Capture the cell that displays the provided text and extract its (X, Y) central coordinate. 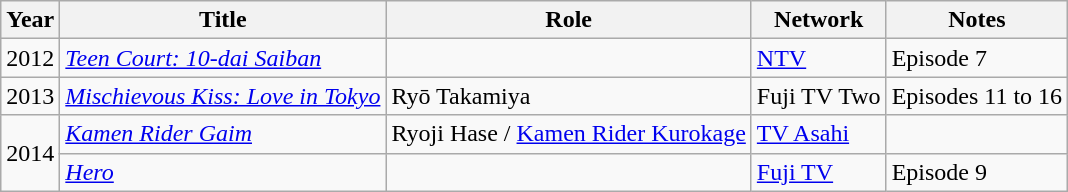
2014 (30, 153)
Fuji TV Two (818, 96)
2013 (30, 96)
Kamen Rider Gaim (223, 134)
2012 (30, 58)
Ryoji Hase / Kamen Rider Kurokage (568, 134)
Mischievous Kiss: Love in Tokyo (223, 96)
Ryō Takamiya (568, 96)
Episodes 11 to 16 (977, 96)
NTV (818, 58)
Notes (977, 20)
Role (568, 20)
Year (30, 20)
Teen Court: 10-dai Saiban (223, 58)
Title (223, 20)
Fuji TV (818, 172)
Network (818, 20)
Episode 9 (977, 172)
TV Asahi (818, 134)
Episode 7 (977, 58)
Hero (223, 172)
